Extract the (X, Y) coordinate from the center of the cell holding the provided text.  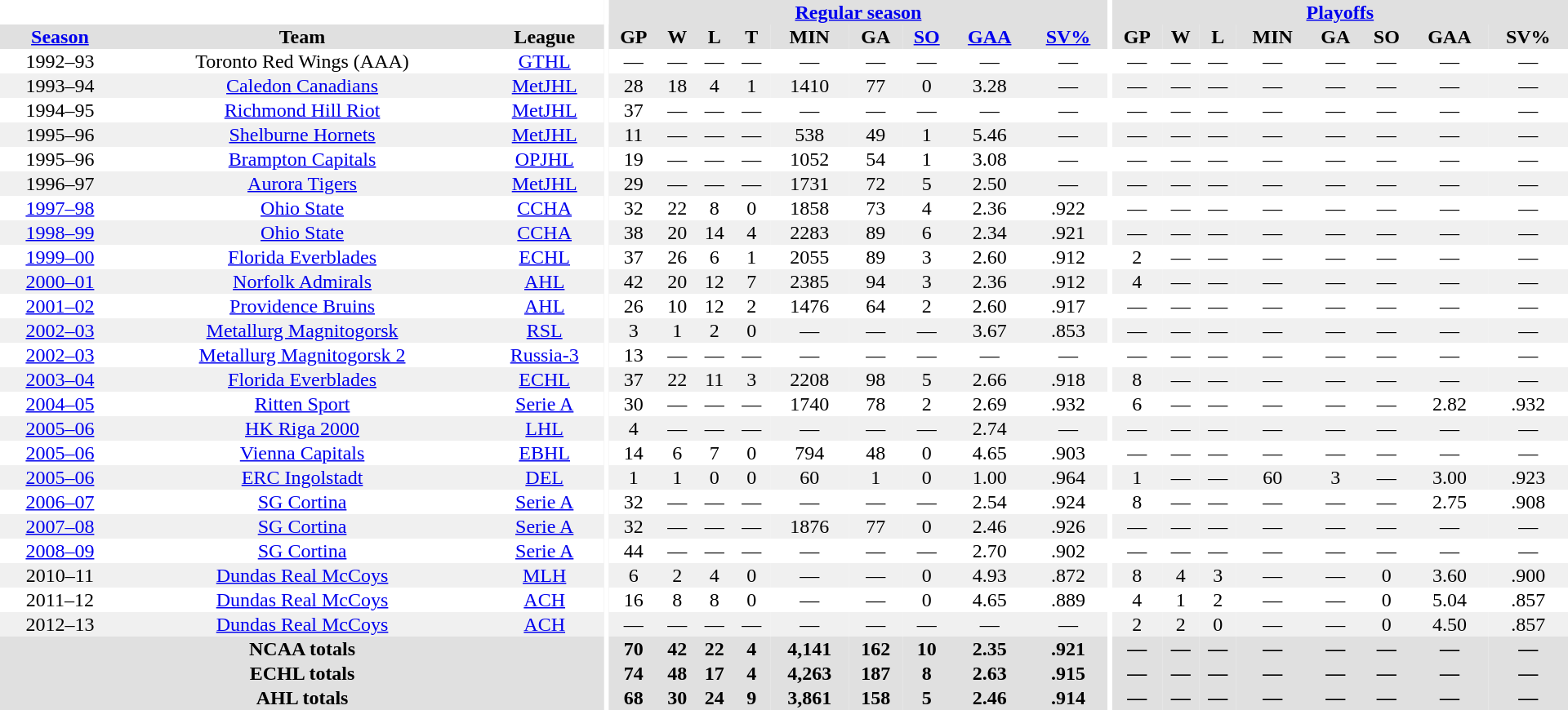
Metallurg Magnitogorsk (302, 331)
2283 (809, 233)
.914 (1068, 698)
.872 (1068, 575)
Providence Bruins (302, 306)
Russia-3 (544, 355)
1476 (809, 306)
64 (875, 306)
2.63 (990, 673)
3.08 (990, 159)
.918 (1068, 379)
.903 (1068, 453)
2208 (809, 379)
2.70 (990, 551)
T (752, 37)
2.50 (990, 184)
Metallurg Magnitogorsk 2 (302, 355)
2004–05 (60, 404)
28 (634, 86)
17 (715, 673)
Richmond Hill Riot (302, 110)
Regular season (857, 12)
EBHL (544, 453)
ECHL totals (302, 673)
38 (634, 233)
2000–01 (60, 282)
2.66 (990, 379)
187 (875, 673)
2010–11 (60, 575)
72 (875, 184)
2.75 (1449, 502)
.924 (1068, 502)
ERC Ingolstadt (302, 477)
2385 (809, 282)
.908 (1528, 502)
AHL totals (302, 698)
.889 (1068, 600)
NCAA totals (302, 649)
44 (634, 551)
.902 (1068, 551)
54 (875, 159)
5.04 (1449, 600)
1858 (809, 208)
Team (302, 37)
.922 (1068, 208)
1997–98 (60, 208)
1992–93 (60, 61)
LHL (544, 428)
16 (634, 600)
.964 (1068, 477)
GTHL (544, 61)
158 (875, 698)
Aurora Tigers (302, 184)
Caledon Canadians (302, 86)
.853 (1068, 331)
.915 (1068, 673)
3.00 (1449, 477)
2008–09 (60, 551)
.900 (1528, 575)
.923 (1528, 477)
1996–97 (60, 184)
24 (715, 698)
OPJHL (544, 159)
1994–95 (60, 110)
1.00 (990, 477)
HK Riga 2000 (302, 428)
MLH (544, 575)
794 (809, 453)
2003–04 (60, 379)
3.28 (990, 86)
2055 (809, 257)
2001–02 (60, 306)
2.82 (1449, 404)
1410 (809, 86)
538 (809, 135)
2012–13 (60, 624)
2.54 (990, 502)
Vienna Capitals (302, 453)
3,861 (809, 698)
19 (634, 159)
9 (752, 698)
1731 (809, 184)
18 (677, 86)
94 (875, 282)
1740 (809, 404)
Playoffs (1340, 12)
4.93 (990, 575)
Ritten Sport (302, 404)
Toronto Red Wings (AAA) (302, 61)
1999–00 (60, 257)
.917 (1068, 306)
Shelburne Hornets (302, 135)
2.74 (990, 428)
2011–12 (60, 600)
74 (634, 673)
2007–08 (60, 526)
Norfolk Admirals (302, 282)
29 (634, 184)
162 (875, 649)
5.46 (990, 135)
1052 (809, 159)
4.50 (1449, 624)
70 (634, 649)
Brampton Capitals (302, 159)
.926 (1068, 526)
4,141 (809, 649)
2.69 (990, 404)
Season (60, 37)
68 (634, 698)
1993–94 (60, 86)
78 (875, 404)
2.34 (990, 233)
League (544, 37)
DEL (544, 477)
RSL (544, 331)
49 (875, 135)
3.60 (1449, 575)
3.67 (990, 331)
1998–99 (60, 233)
73 (875, 208)
4,263 (809, 673)
2006–07 (60, 502)
98 (875, 379)
1876 (809, 526)
2.35 (990, 649)
13 (634, 355)
